Determine the [X, Y] coordinate at the center of the cell enclosing the given text.  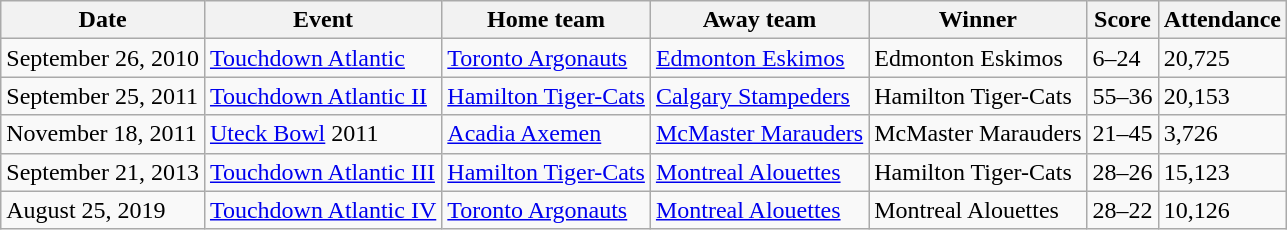
Score [1122, 20]
Touchdown Atlantic IV [322, 210]
28–26 [1122, 172]
20,725 [1222, 58]
10,126 [1222, 210]
August 25, 2019 [103, 210]
Uteck Bowl 2011 [322, 134]
Touchdown Atlantic [322, 58]
55–36 [1122, 96]
21–45 [1122, 134]
20,153 [1222, 96]
28–22 [1122, 210]
Away team [759, 20]
Touchdown Atlantic III [322, 172]
September 25, 2011 [103, 96]
3,726 [1222, 134]
Calgary Stampeders [759, 96]
September 21, 2013 [103, 172]
Home team [546, 20]
Attendance [1222, 20]
Touchdown Atlantic II [322, 96]
15,123 [1222, 172]
Acadia Axemen [546, 134]
6–24 [1122, 58]
Winner [978, 20]
November 18, 2011 [103, 134]
September 26, 2010 [103, 58]
Event [322, 20]
Date [103, 20]
